Locate the cell with the specified text and output its [x, y] center coordinate. 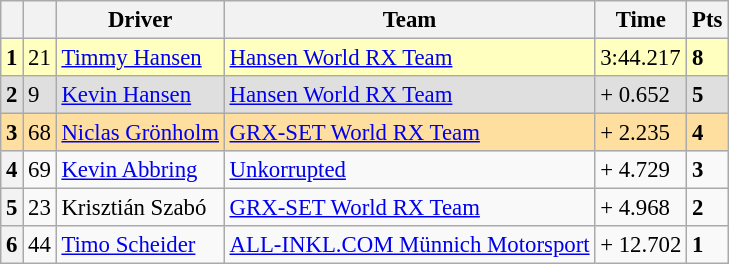
ALL-INKL.COM Münnich Motorsport [410, 245]
3:44.217 [641, 58]
Driver [140, 20]
+ 4.729 [641, 170]
Niclas Grönholm [140, 133]
Kevin Abbring [140, 170]
+ 12.702 [641, 245]
68 [40, 133]
Team [410, 20]
21 [40, 58]
Timo Scheider [140, 245]
+ 0.652 [641, 95]
Timmy Hansen [140, 58]
Krisztián Szabó [140, 208]
+ 2.235 [641, 133]
9 [40, 95]
Time [641, 20]
23 [40, 208]
6 [12, 245]
Pts [708, 20]
Unkorrupted [410, 170]
8 [708, 58]
+ 4.968 [641, 208]
69 [40, 170]
Kevin Hansen [140, 95]
44 [40, 245]
